From the cell containing the given text, extract its center point as (X, Y) coordinate. 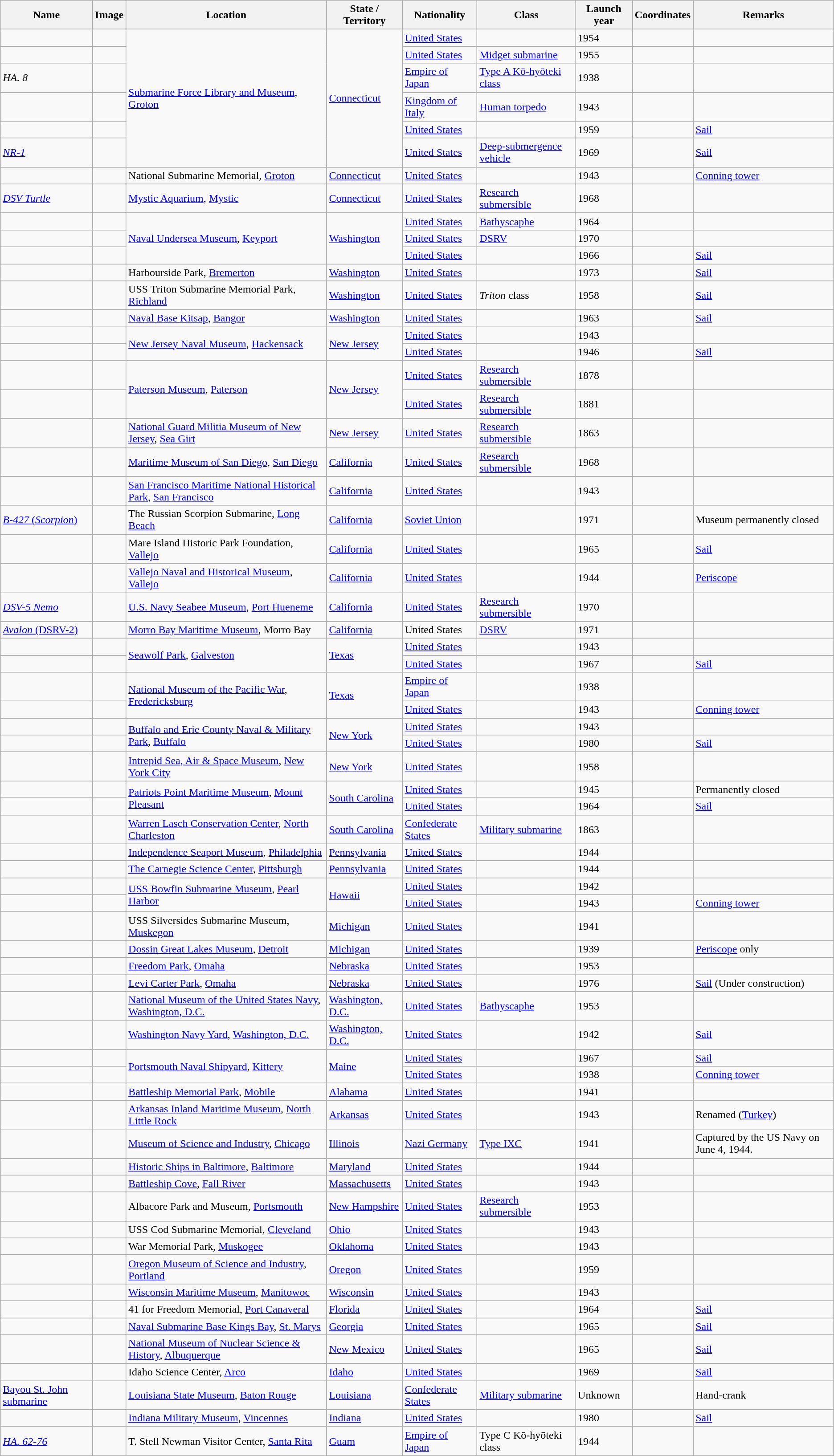
New Mexico (364, 1349)
National Submarine Memorial, Groton (226, 175)
Guam (364, 1441)
Maryland (364, 1167)
The Carnegie Science Center, Pittsburgh (226, 869)
Image (110, 15)
Louisiana State Museum, Baton Rouge (226, 1395)
NR-1 (46, 152)
Oregon Museum of Science and Industry, Portland (226, 1269)
Historic Ships in Baltimore, Baltimore (226, 1167)
1973 (604, 272)
Illinois (364, 1143)
Patriots Point Maritime Museum, Mount Pleasant (226, 798)
Class (527, 15)
Avalon (DSRV-2) (46, 630)
1945 (604, 789)
Type A Kō-hyōteki class (527, 77)
1939 (604, 949)
Coordinates (662, 15)
1946 (604, 352)
1954 (604, 38)
Museum of Science and Industry, Chicago (226, 1143)
Type C Kō-hyōteki class (527, 1441)
Georgia (364, 1326)
HA. 62-76 (46, 1441)
Florida (364, 1309)
Deep-submergence vehicle (527, 152)
Arkansas Inland Maritime Museum, North Little Rock (226, 1115)
The Russian Scorpion Submarine, Long Beach (226, 520)
Captured by the US Navy on June 4, 1944. (764, 1143)
Naval Submarine Base Kings Bay, St. Marys (226, 1326)
Naval Undersea Museum, Keyport (226, 238)
War Memorial Park, Muskogee (226, 1246)
Maritime Museum of San Diego, San Diego (226, 462)
Triton class (527, 296)
Idaho (364, 1372)
Dossin Great Lakes Museum, Detroit (226, 949)
Indiana Military Museum, Vincennes (226, 1418)
Oklahoma (364, 1246)
Independence Seaport Museum, Philadelphia (226, 852)
Levi Carter Park, Omaha (226, 983)
Sail (Under construction) (764, 983)
Portsmouth Naval Shipyard, Kittery (226, 1066)
Washington Navy Yard, Washington, D.C. (226, 1035)
Nazi Germany (440, 1143)
Seawolf Park, Galveston (226, 655)
Warren Lasch Conservation Center, North Charleston (226, 829)
Submarine Force Library and Museum, Groton (226, 98)
Human torpedo (527, 107)
USS Cod Submarine Memorial, Cleveland (226, 1229)
Nationality (440, 15)
Periscope only (764, 949)
USS Bowfin Submarine Museum, Pearl Harbor (226, 895)
National Guard Militia Museum of New Jersey, Sea Girt (226, 433)
Mystic Aquarium, Mystic (226, 199)
U.S. Navy Seabee Museum, Port Hueneme (226, 606)
Soviet Union (440, 520)
1955 (604, 55)
New Hampshire (364, 1207)
T. Stell Newman Visitor Center, Santa Rita (226, 1441)
Kingdom of Italy (440, 107)
Arkansas (364, 1115)
B-427 (Scorpion) (46, 520)
Freedom Park, Omaha (226, 966)
USS Triton Submarine Memorial Park, Richland (226, 296)
Periscope (764, 578)
DSV-5 Nemo (46, 606)
Albacore Park and Museum, Portsmouth (226, 1207)
Hand-crank (764, 1395)
Hawaii (364, 895)
1881 (604, 404)
1878 (604, 375)
Buffalo and Erie County Naval & Military Park, Buffalo (226, 735)
Remarks (764, 15)
Wisconsin Maritime Museum, Manitowoc (226, 1292)
Paterson Museum, Paterson (226, 390)
Unknown (604, 1395)
Midget submarine (527, 55)
Battleship Cove, Fall River (226, 1184)
National Museum of the United States Navy, Washington, D.C. (226, 1006)
Louisiana (364, 1395)
DSV Turtle (46, 199)
Permanently closed (764, 789)
Oregon (364, 1269)
Naval Base Kitsap, Bangor (226, 318)
San Francisco Maritime National Historical Park, San Francisco (226, 491)
HA. 8 (46, 77)
Morro Bay Maritime Museum, Morro Bay (226, 630)
State / Territory (364, 15)
National Museum of the Pacific War, Fredericksburg (226, 695)
Launch year (604, 15)
Ohio (364, 1229)
National Museum of Nuclear Science & History, Albuquerque (226, 1349)
Location (226, 15)
Mare Island Historic Park Foundation, Vallejo (226, 549)
Harbourside Park, Bremerton (226, 272)
1966 (604, 255)
1963 (604, 318)
Battleship Memorial Park, Mobile (226, 1092)
New Jersey Naval Museum, Hackensack (226, 344)
1976 (604, 983)
USS Silversides Submarine Museum, Muskegon (226, 926)
Alabama (364, 1092)
Museum permanently closed (764, 520)
Idaho Science Center, Arco (226, 1372)
Maine (364, 1066)
41 for Freedom Memorial, Port Canaveral (226, 1309)
Type IXC (527, 1143)
Indiana (364, 1418)
Renamed (Turkey) (764, 1115)
Bayou St. John submarine (46, 1395)
Wisconsin (364, 1292)
Name (46, 15)
Intrepid Sea, Air & Space Museum, New York City (226, 767)
Vallejo Naval and Historical Museum, Vallejo (226, 578)
Massachusetts (364, 1184)
